Return the (x, y) coordinate for the center point of the cell that contains the specified text.  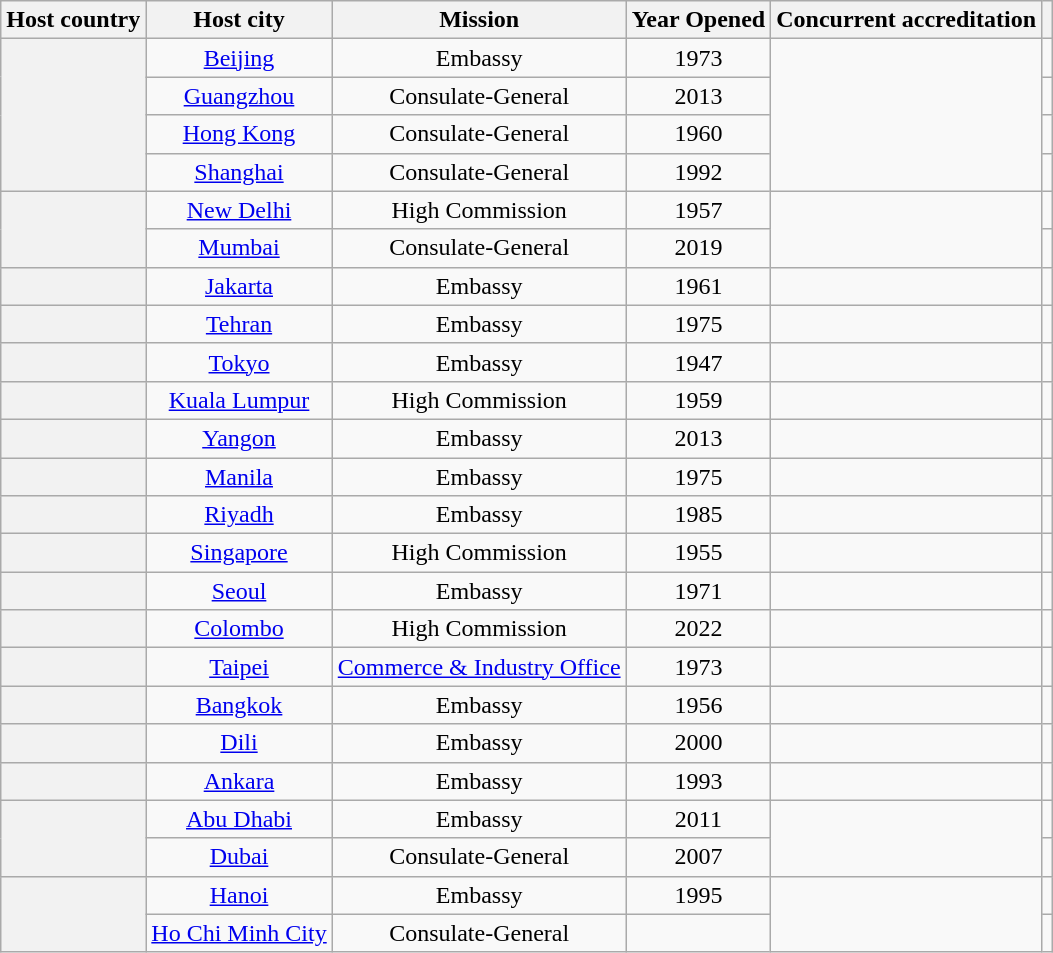
2000 (698, 743)
Dili (239, 743)
1995 (698, 895)
2019 (698, 248)
Tehran (239, 324)
1992 (698, 172)
Kuala Lumpur (239, 400)
Ankara (239, 781)
Guangzhou (239, 96)
Dubai (239, 857)
Hong Kong (239, 134)
Ho Chi Minh City (239, 933)
1971 (698, 591)
Concurrent accreditation (906, 20)
1957 (698, 210)
Singapore (239, 553)
2007 (698, 857)
1959 (698, 400)
1960 (698, 134)
Colombo (239, 629)
Bangkok (239, 705)
Jakarta (239, 286)
Seoul (239, 591)
Beijing (239, 58)
Mission (479, 20)
Host country (74, 20)
1955 (698, 553)
Hanoi (239, 895)
Mumbai (239, 248)
Host city (239, 20)
1985 (698, 515)
1993 (698, 781)
1947 (698, 362)
Year Opened (698, 20)
Tokyo (239, 362)
2011 (698, 819)
Shanghai (239, 172)
Manila (239, 477)
1961 (698, 286)
New Delhi (239, 210)
Taipei (239, 667)
Abu Dhabi (239, 819)
1956 (698, 705)
Commerce & Industry Office (479, 667)
Riyadh (239, 515)
Yangon (239, 438)
2022 (698, 629)
